For the text-containing cell, return its midpoint in (x, y) coordinate format. 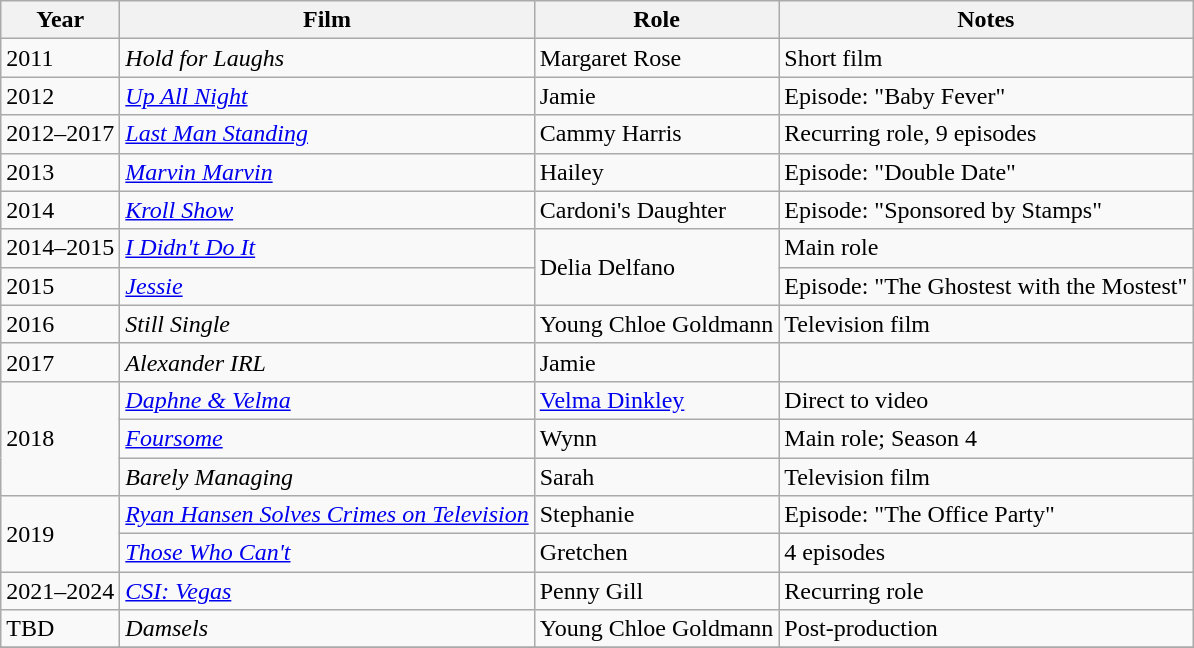
Episode: "Sponsored by Stamps" (986, 210)
Ryan Hansen Solves Crimes on Television (327, 515)
Delia Delfano (656, 267)
2014 (60, 210)
Year (60, 20)
2013 (60, 172)
Short film (986, 58)
Episode: "The Ghostest with the Mostest" (986, 286)
2014–2015 (60, 248)
2012–2017 (60, 134)
2016 (60, 324)
2021–2024 (60, 591)
2017 (60, 362)
Sarah (656, 477)
Kroll Show (327, 210)
Direct to video (986, 400)
Jessie (327, 286)
Daphne & Velma (327, 400)
2018 (60, 438)
Recurring role, 9 episodes (986, 134)
Stephanie (656, 515)
Episode: "Baby Fever" (986, 96)
Cammy Harris (656, 134)
Role (656, 20)
Main role (986, 248)
Penny Gill (656, 591)
Cardoni's Daughter (656, 210)
Velma Dinkley (656, 400)
2012 (60, 96)
Notes (986, 20)
I Didn't Do It (327, 248)
Damsels (327, 629)
Last Man Standing (327, 134)
TBD (60, 629)
Gretchen (656, 553)
Main role; Season 4 (986, 438)
Alexander IRL (327, 362)
Post-production (986, 629)
2019 (60, 534)
CSI: Vegas (327, 591)
Margaret Rose (656, 58)
Wynn (656, 438)
Foursome (327, 438)
Episode: "Double Date" (986, 172)
Hold for Laughs (327, 58)
2011 (60, 58)
Film (327, 20)
Up All Night (327, 96)
Those Who Can't (327, 553)
Marvin Marvin (327, 172)
Barely Managing (327, 477)
4 episodes (986, 553)
Hailey (656, 172)
Episode: "The Office Party" (986, 515)
2015 (60, 286)
Still Single (327, 324)
Recurring role (986, 591)
